Scan for the cell matching the given text and deliver its (x, y) coordinate at center. 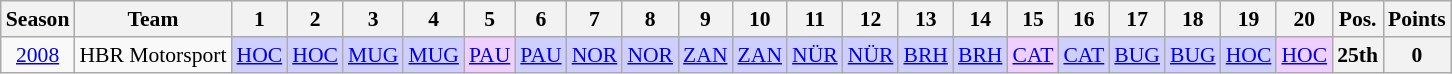
10 (760, 19)
19 (1249, 19)
HBR Motorsport (152, 55)
13 (926, 19)
6 (540, 19)
2008 (38, 55)
3 (374, 19)
8 (650, 19)
9 (705, 19)
4 (434, 19)
Season (38, 19)
Pos. (1358, 19)
14 (980, 19)
12 (871, 19)
15 (1032, 19)
17 (1137, 19)
25th (1358, 55)
5 (490, 19)
7 (595, 19)
16 (1084, 19)
Team (152, 19)
0 (1417, 55)
11 (815, 19)
1 (260, 19)
2 (315, 19)
20 (1304, 19)
Points (1417, 19)
18 (1193, 19)
